Extract the [X, Y] coordinate from the center of the cell holding the provided text.  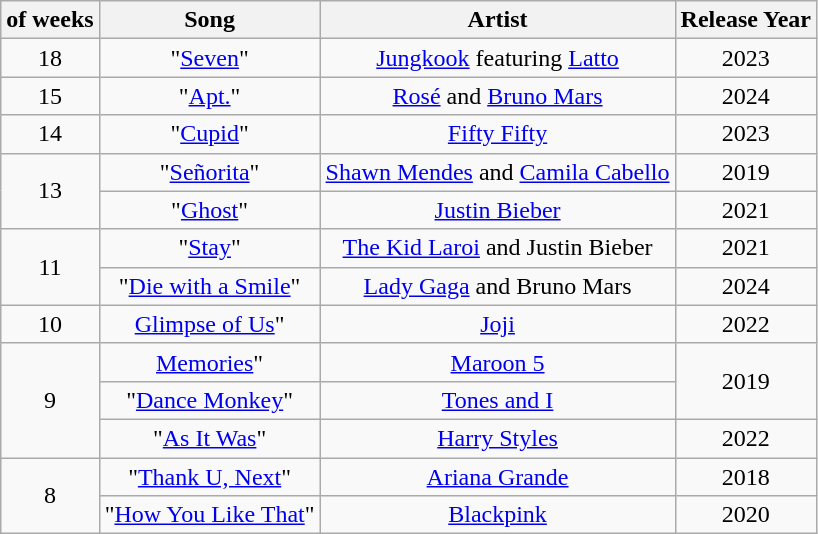
"Dance Monkey" [210, 400]
"Ghost" [210, 210]
Release Year [746, 20]
13 [50, 191]
Tones and I [498, 400]
Ariana Grande [498, 477]
"Apt." [210, 96]
"How You Like That" [210, 515]
2020 [746, 515]
Lady Gaga and Bruno Mars [498, 286]
Harry Styles [498, 438]
"Señorita" [210, 172]
"Die with a Smile" [210, 286]
Maroon 5 [498, 362]
18 [50, 58]
Fifty Fifty [498, 134]
15 [50, 96]
9 [50, 400]
"As It Was" [210, 438]
The Kid Laroi and Justin Bieber [498, 248]
Rosé and Bruno Mars [498, 96]
10 [50, 324]
"Stay" [210, 248]
14 [50, 134]
Shawn Mendes and Camila Cabello [498, 172]
of weeks [50, 20]
Artist [498, 20]
Glimpse of Us" [210, 324]
Joji [498, 324]
Memories" [210, 362]
Justin Bieber [498, 210]
"Cupid" [210, 134]
2018 [746, 477]
Jungkook featuring Latto [498, 58]
11 [50, 267]
"Thank U, Next" [210, 477]
"Seven" [210, 58]
8 [50, 496]
Blackpink [498, 515]
Song [210, 20]
